Determine the [X, Y] coordinate at the center of the cell enclosing the given text.  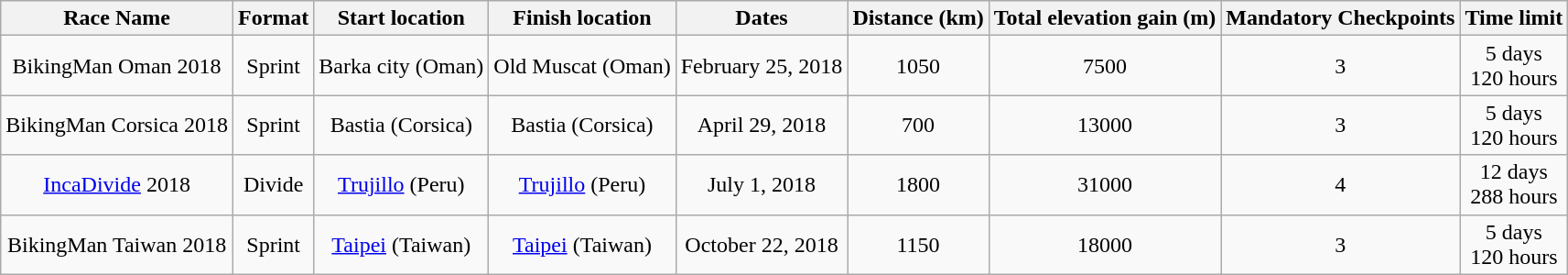
BikingMan Taiwan 2018 [117, 244]
7500 [1105, 66]
Barka city (Oman) [401, 66]
Finish location [582, 18]
July 1, 2018 [762, 185]
Divide [273, 185]
Total elevation gain (m) [1105, 18]
Race Name [117, 18]
Distance (km) [918, 18]
BikingMan Corsica 2018 [117, 125]
4 [1340, 185]
Old Muscat (Oman) [582, 66]
April 29, 2018 [762, 125]
February 25, 2018 [762, 66]
Start location [401, 18]
October 22, 2018 [762, 244]
31000 [1105, 185]
IncaDivide 2018 [117, 185]
12 days288 hours [1514, 185]
18000 [1105, 244]
Dates [762, 18]
Time limit [1514, 18]
Mandatory Checkpoints [1340, 18]
1800 [918, 185]
1050 [918, 66]
700 [918, 125]
BikingMan Oman 2018 [117, 66]
1150 [918, 244]
13000 [1105, 125]
Format [273, 18]
